Return [x, y] of the center of cell containing provided text 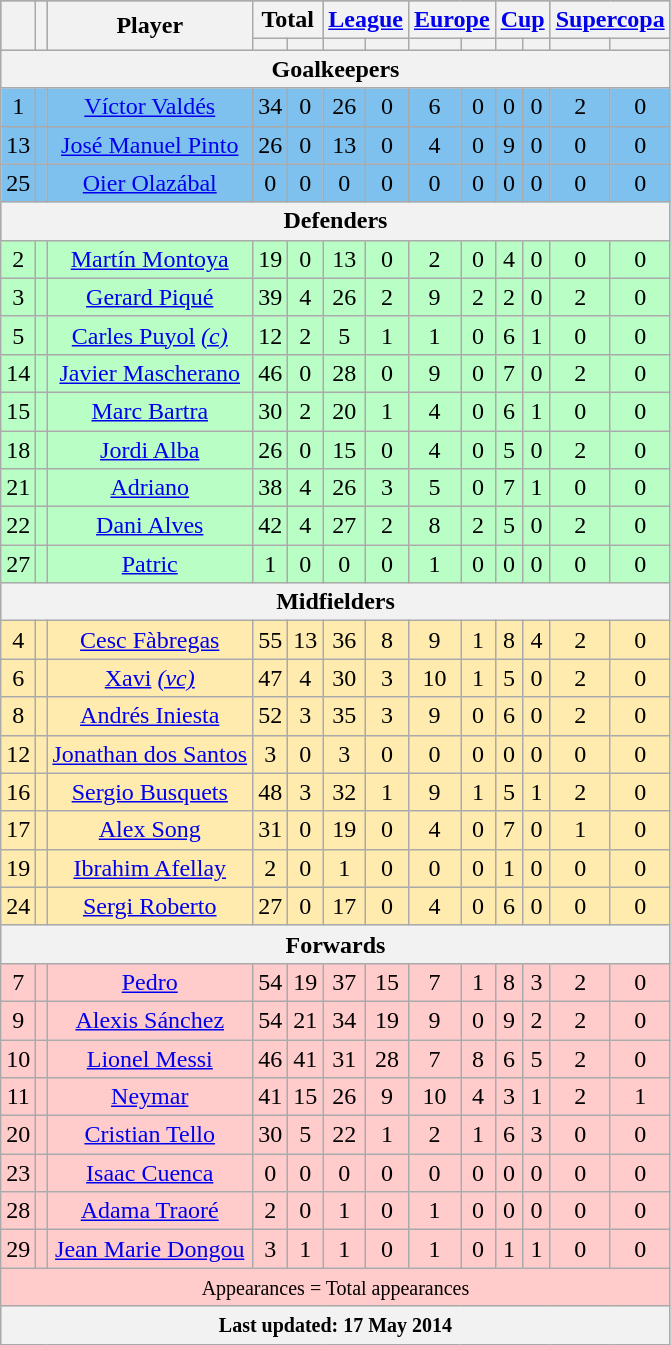
Marc Bartra [150, 411]
Javier Mascherano [150, 373]
14 [18, 373]
Cristian Tello [150, 1135]
Appearances = Total appearances [336, 1287]
Dani Alves [150, 526]
Oier Olazábal [150, 183]
Adama Traoré [150, 1211]
Cup [522, 20]
Adriano [150, 488]
24 [18, 906]
42 [270, 526]
36 [344, 640]
José Manuel Pinto [150, 145]
Jordi Alba [150, 449]
Forwards [336, 944]
48 [270, 792]
55 [270, 640]
38 [270, 488]
Patric [150, 564]
Víctor Valdés [150, 107]
Alex Song [150, 830]
Last updated: 17 May 2014 [336, 1325]
Total [288, 20]
Carles Puyol (c) [150, 335]
Europe [452, 20]
Xavi (vc) [150, 678]
Jean Marie Dongou [150, 1249]
16 [18, 792]
Isaac Cuenca [150, 1173]
Gerard Piqué [150, 297]
Neymar [150, 1097]
23 [18, 1173]
35 [344, 716]
Lionel Messi [150, 1059]
Midfielders [336, 602]
25 [18, 183]
11 [18, 1097]
Cesc Fàbregas [150, 640]
Sergio Busquets [150, 792]
Alexis Sánchez [150, 1020]
Martín Montoya [150, 259]
Ibrahim Afellay [150, 868]
29 [18, 1249]
Supercopa [610, 20]
Jonathan dos Santos [150, 754]
Pedro [150, 982]
18 [18, 449]
39 [270, 297]
Player [150, 26]
Andrés Iniesta [150, 716]
Goalkeepers [336, 69]
League [366, 20]
47 [270, 678]
52 [270, 716]
Defenders [336, 221]
32 [344, 792]
Sergi Roberto [150, 906]
37 [344, 982]
